Scan for the cell matching the given text and deliver its (X, Y) coordinate at center. 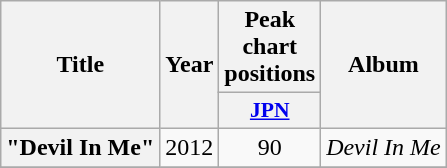
Year (190, 65)
"Devil In Me" (80, 147)
Title (80, 65)
JPN (270, 111)
Devil In Me (384, 147)
Album (384, 65)
Peak chart positions (270, 47)
2012 (190, 147)
90 (270, 147)
